Locate the cell with the specified text and output its (X, Y) center coordinate. 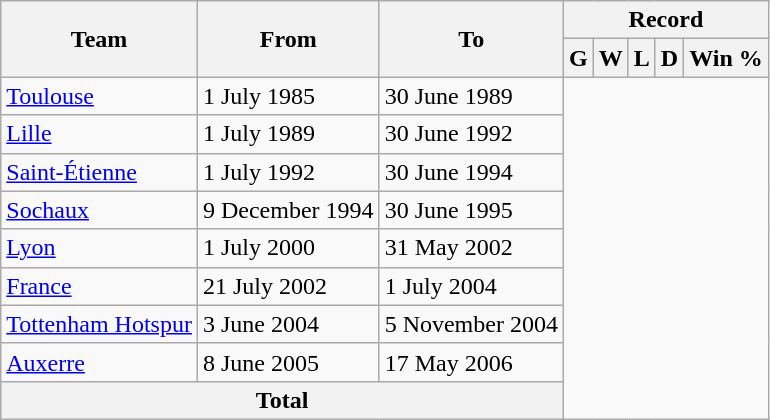
Lille (100, 134)
17 May 2006 (471, 362)
Toulouse (100, 96)
30 June 1994 (471, 172)
France (100, 286)
3 June 2004 (288, 324)
Tottenham Hotspur (100, 324)
30 June 1992 (471, 134)
8 June 2005 (288, 362)
L (642, 58)
1 July 2004 (471, 286)
Total (282, 400)
1 July 2000 (288, 248)
G (578, 58)
30 June 1989 (471, 96)
Sochaux (100, 210)
W (610, 58)
30 June 1995 (471, 210)
Team (100, 39)
From (288, 39)
Saint-Étienne (100, 172)
31 May 2002 (471, 248)
21 July 2002 (288, 286)
1 July 1992 (288, 172)
Auxerre (100, 362)
Lyon (100, 248)
Win % (726, 58)
Record (666, 20)
D (669, 58)
1 July 1985 (288, 96)
To (471, 39)
9 December 1994 (288, 210)
1 July 1989 (288, 134)
5 November 2004 (471, 324)
